Provide the (x, y) coordinate of the cell's center where the given text is located.  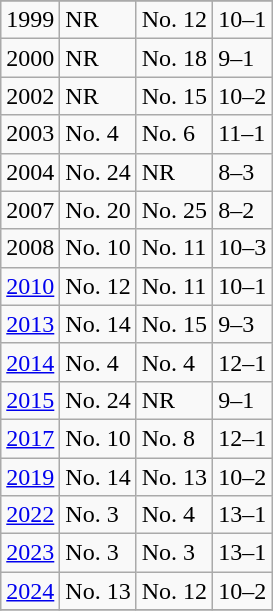
No. 18 (174, 58)
10–3 (242, 248)
2004 (30, 172)
2022 (30, 515)
No. 20 (98, 210)
2013 (30, 324)
No. 25 (174, 210)
1999 (30, 20)
2000 (30, 58)
8–3 (242, 172)
2023 (30, 553)
2010 (30, 286)
2019 (30, 477)
2014 (30, 362)
9–3 (242, 324)
2008 (30, 248)
No. 8 (174, 438)
11–1 (242, 134)
2017 (30, 438)
2002 (30, 96)
2015 (30, 400)
8–2 (242, 210)
No. 6 (174, 134)
2003 (30, 134)
2024 (30, 591)
2007 (30, 210)
